Provide the (X, Y) coordinate of the cell's center where the given text is located.  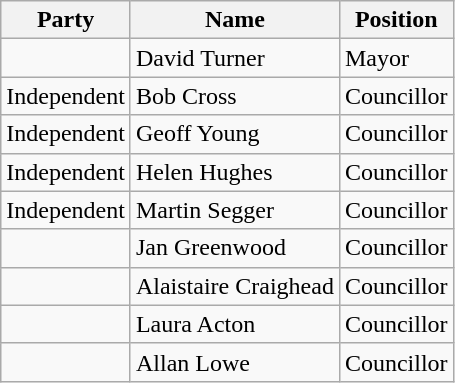
Alaistaire Craighead (234, 286)
Helen Hughes (234, 172)
Allan Lowe (234, 362)
David Turner (234, 58)
Name (234, 20)
Party (66, 20)
Jan Greenwood (234, 248)
Position (396, 20)
Bob Cross (234, 96)
Martin Segger (234, 210)
Mayor (396, 58)
Laura Acton (234, 324)
Geoff Young (234, 134)
